Provide the (x, y) coordinate of the cell's center where the given text is located.  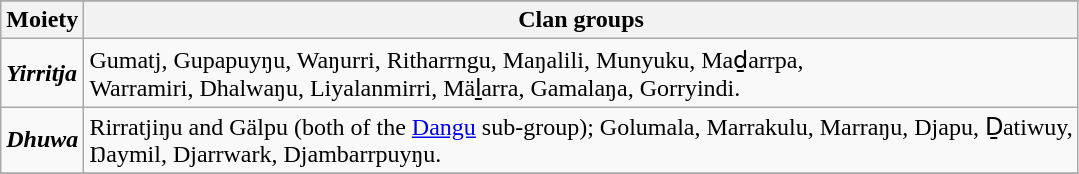
Gumatj, Gupapuyŋu, Waŋurri, Ritharrngu, Maŋalili, Munyuku, Maḏarrpa,Warramiri, Dhalwaŋu, Liyalanmirri, Mäḻarra, Gamalaŋa, Gorryindi. (581, 73)
Clan groups (581, 20)
Rirratjiŋu and Gälpu (both of the Dangu sub-group); Golumala, Marrakulu, Marraŋu, Djapu, Ḏatiwuy,Ŋaymil, Djarrwark, Djambarrpuyŋu. (581, 140)
Yirritja (42, 73)
Moiety (42, 20)
Dhuwa (42, 140)
